Determine the [X, Y] coordinate at the center of the cell enclosing the given text.  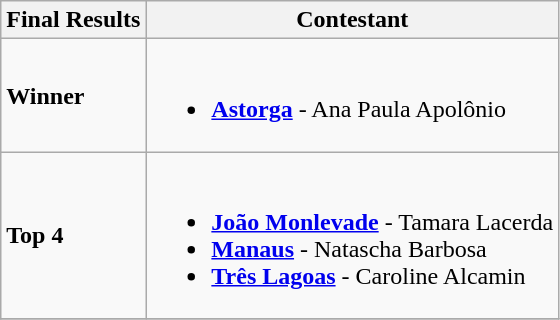
Top 4 [74, 236]
Final Results [74, 20]
Astorga - Ana Paula Apolônio [352, 96]
Winner [74, 96]
Contestant [352, 20]
João Monlevade - Tamara Lacerda Manaus - Natascha Barbosa Três Lagoas - Caroline Alcamin [352, 236]
